Determine the [X, Y] coordinate at the center of the cell enclosing the given text.  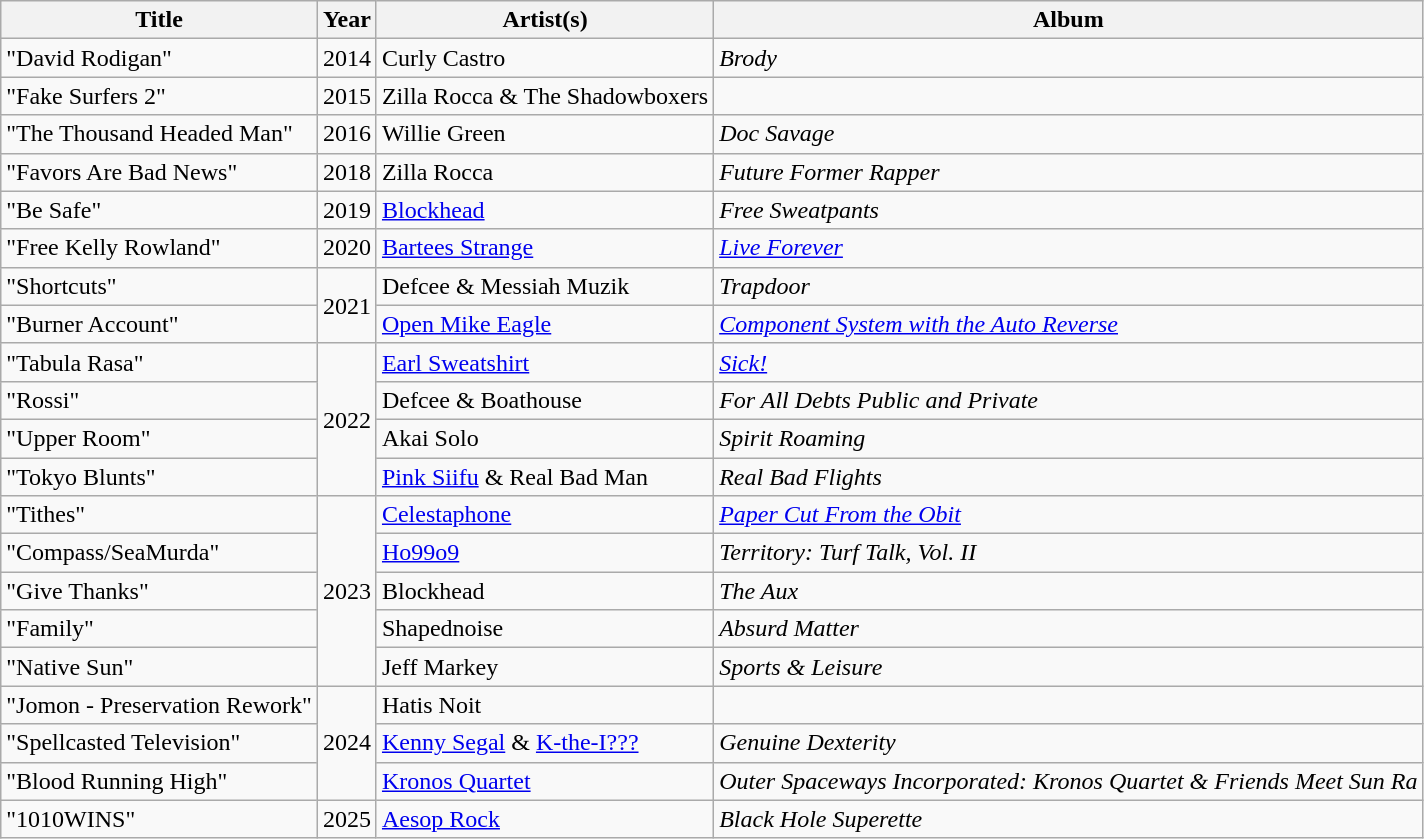
Doc Savage [1068, 134]
"Upper Room" [160, 438]
Kronos Quartet [544, 781]
Artist(s) [544, 20]
2019 [346, 210]
Curly Castro [544, 58]
"Give Thanks" [160, 591]
"Burner Account" [160, 324]
Sports & Leisure [1068, 667]
"Jomon - Preservation Rework" [160, 705]
Jeff Markey [544, 667]
2018 [346, 172]
Trapdoor [1068, 286]
"1010WINS" [160, 819]
Genuine Dexterity [1068, 743]
Defcee & Boathouse [544, 400]
Akai Solo [544, 438]
"Tabula Rasa" [160, 362]
Real Bad Flights [1068, 477]
The Aux [1068, 591]
"Native Sun" [160, 667]
2014 [346, 58]
Zilla Rocca [544, 172]
Aesop Rock [544, 819]
"Compass/SeaMurda" [160, 553]
"Blood Running High" [160, 781]
Free Sweatpants [1068, 210]
Defcee & Messiah Muzik [544, 286]
Open Mike Eagle [544, 324]
Brody [1068, 58]
Black Hole Superette [1068, 819]
Spirit Roaming [1068, 438]
Pink Siifu & Real Bad Man [544, 477]
Future Former Rapper [1068, 172]
Sick! [1068, 362]
For All Debts Public and Private [1068, 400]
Paper Cut From the Obit [1068, 515]
Bartees Strange [544, 248]
"Be Safe" [160, 210]
Willie Green [544, 134]
Year [346, 20]
"Free Kelly Rowland" [160, 248]
"Rossi" [160, 400]
2024 [346, 743]
"Fake Surfers 2" [160, 96]
2020 [346, 248]
Title [160, 20]
"Tithes" [160, 515]
Earl Sweatshirt [544, 362]
"Spellcasted Television" [160, 743]
Absurd Matter [1068, 629]
2015 [346, 96]
Outer Spaceways Incorporated: Kronos Quartet & Friends Meet Sun Ra [1068, 781]
Album [1068, 20]
Live Forever [1068, 248]
2016 [346, 134]
"Favors Are Bad News" [160, 172]
Zilla Rocca & The Shadowboxers [544, 96]
Celestaphone [544, 515]
2021 [346, 305]
2022 [346, 419]
"The Thousand Headed Man" [160, 134]
Shapednoise [544, 629]
Territory: Turf Talk, Vol. II [1068, 553]
"Tokyo Blunts" [160, 477]
2025 [346, 819]
Ho99o9 [544, 553]
2023 [346, 591]
"David Rodigan" [160, 58]
"Family" [160, 629]
Kenny Segal & K-the-I??? [544, 743]
Hatis Noit [544, 705]
Component System with the Auto Reverse [1068, 324]
"Shortcuts" [160, 286]
